Scan for the cell matching the given text and deliver its (x, y) coordinate at center. 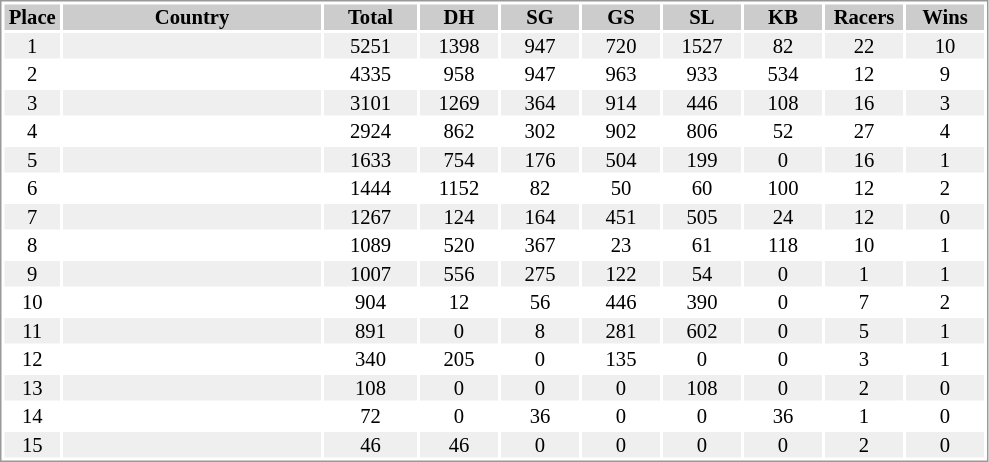
5251 (370, 46)
1444 (370, 189)
2924 (370, 131)
281 (621, 331)
SG (540, 17)
13 (32, 388)
DH (459, 17)
1398 (459, 46)
806 (702, 131)
Country (192, 17)
902 (621, 131)
24 (783, 217)
GS (621, 17)
1089 (370, 245)
1267 (370, 217)
451 (621, 217)
6 (32, 189)
135 (621, 359)
891 (370, 331)
205 (459, 359)
275 (540, 274)
50 (621, 189)
302 (540, 131)
1269 (459, 103)
862 (459, 131)
Wins (945, 17)
176 (540, 160)
914 (621, 103)
504 (621, 160)
72 (370, 417)
Total (370, 17)
14 (32, 417)
556 (459, 274)
754 (459, 160)
23 (621, 245)
15 (32, 445)
933 (702, 75)
367 (540, 245)
520 (459, 245)
164 (540, 217)
340 (370, 359)
SL (702, 17)
534 (783, 75)
61 (702, 245)
1007 (370, 274)
364 (540, 103)
Place (32, 17)
199 (702, 160)
122 (621, 274)
1152 (459, 189)
22 (864, 46)
60 (702, 189)
904 (370, 303)
4335 (370, 75)
11 (32, 331)
KB (783, 17)
56 (540, 303)
720 (621, 46)
124 (459, 217)
1527 (702, 46)
27 (864, 131)
963 (621, 75)
1633 (370, 160)
602 (702, 331)
958 (459, 75)
390 (702, 303)
52 (783, 131)
118 (783, 245)
3101 (370, 103)
54 (702, 274)
Racers (864, 17)
505 (702, 217)
100 (783, 189)
